Detect which cell encompasses the target text, then output its (x, y) center coordinate. 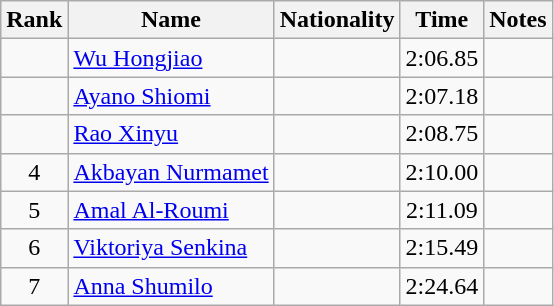
Time (442, 20)
2:24.64 (442, 286)
4 (34, 172)
Notes (518, 20)
Rank (34, 20)
2:10.00 (442, 172)
Amal Al-Roumi (171, 210)
Nationality (337, 20)
Ayano Shiomi (171, 96)
2:11.09 (442, 210)
Akbayan Nurmamet (171, 172)
2:08.75 (442, 134)
Wu Hongjiao (171, 58)
7 (34, 286)
Viktoriya Senkina (171, 248)
6 (34, 248)
Name (171, 20)
2:06.85 (442, 58)
2:07.18 (442, 96)
Anna Shumilo (171, 286)
2:15.49 (442, 248)
Rao Xinyu (171, 134)
5 (34, 210)
